From the cell containing the given text, extract its center point as [X, Y] coordinate. 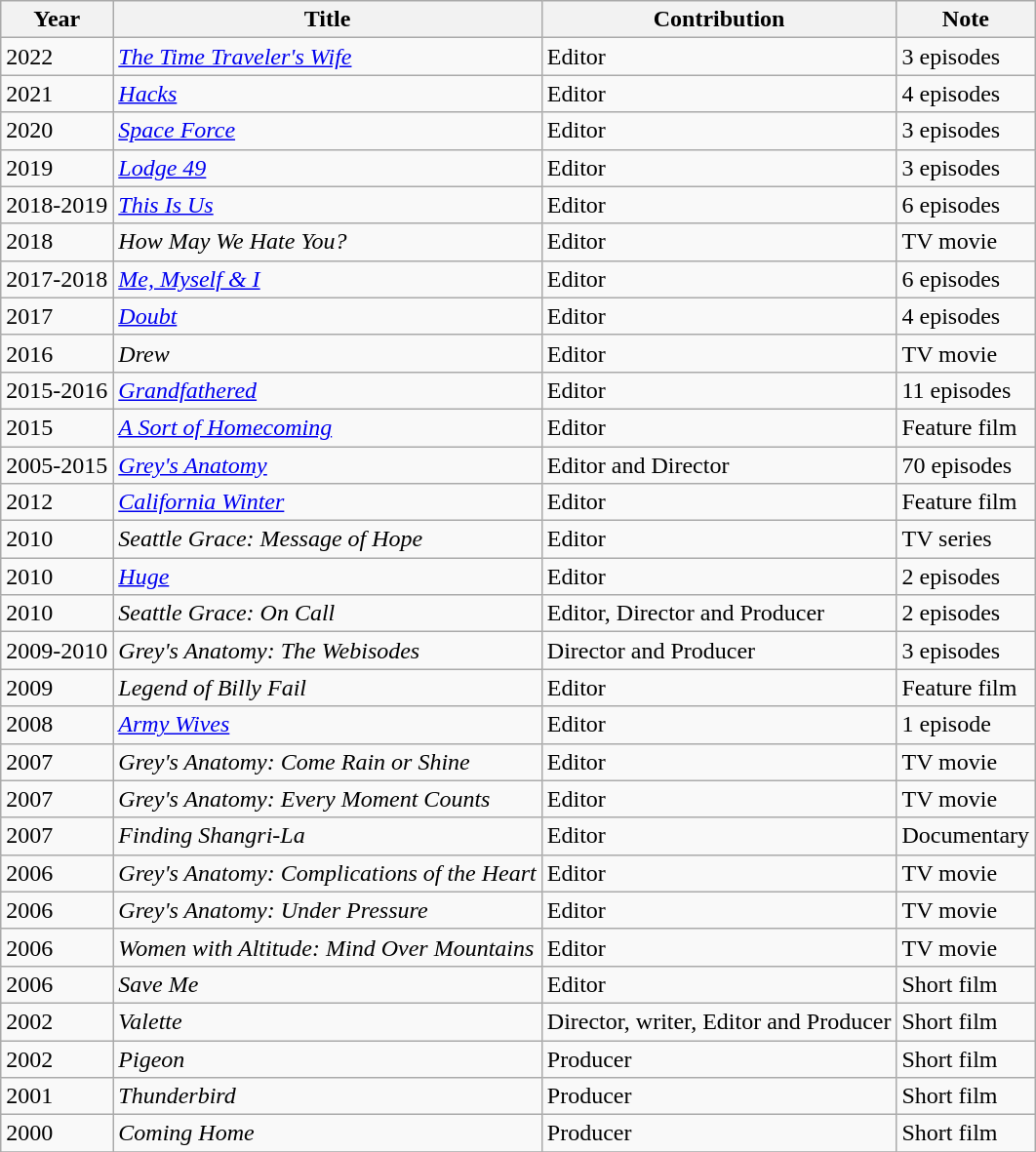
1 episode [966, 725]
This Is Us [328, 205]
Grey's Anatomy: Under Pressure [328, 910]
Grey's Anatomy: Every Moment Counts [328, 799]
The Time Traveler's Wife [328, 57]
Editor, Director and Producer [719, 614]
2017-2018 [57, 279]
Legend of Billy Fail [328, 688]
2015 [57, 427]
Grey's Anatomy: Come Rain or Shine [328, 762]
Seattle Grace: On Call [328, 614]
Title [328, 20]
Grey's Anatomy: Complications of the Heart [328, 873]
Grey's Anatomy: The Webisodes [328, 651]
Director and Producer [719, 651]
Contribution [719, 20]
2017 [57, 316]
2009 [57, 688]
Army Wives [328, 725]
A Sort of Homecoming [328, 427]
2005-2015 [57, 465]
Women with Altitude: Mind Over Mountains [328, 947]
Valette [328, 1021]
Doubt [328, 316]
2016 [57, 353]
Pigeon [328, 1058]
Note [966, 20]
Coming Home [328, 1133]
2012 [57, 502]
2019 [57, 168]
Huge [328, 576]
Grey's Anatomy [328, 465]
2018-2019 [57, 205]
2022 [57, 57]
Drew [328, 353]
Editor and Director [719, 465]
2015-2016 [57, 390]
Seattle Grace: Message of Hope [328, 539]
2021 [57, 94]
2018 [57, 242]
Director, writer, Editor and Producer [719, 1021]
2000 [57, 1133]
Hacks [328, 94]
Save Me [328, 984]
2009-2010 [57, 651]
Thunderbird [328, 1096]
TV series [966, 539]
2001 [57, 1096]
11 episodes [966, 390]
California Winter [328, 502]
How May We Hate You? [328, 242]
Finding Shangri-La [328, 836]
Me, Myself & I [328, 279]
Documentary [966, 836]
2020 [57, 131]
Space Force [328, 131]
Grandfathered [328, 390]
70 episodes [966, 465]
Lodge 49 [328, 168]
Year [57, 20]
2008 [57, 725]
